Provide the [X, Y] coordinate of the cell's center where the given text is located.  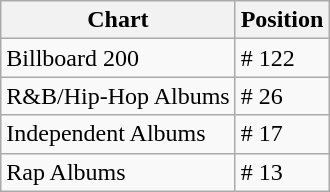
Chart [118, 20]
Independent Albums [118, 134]
# 26 [282, 96]
Billboard 200 [118, 58]
Position [282, 20]
# 122 [282, 58]
# 13 [282, 172]
R&B/Hip-Hop Albums [118, 96]
Rap Albums [118, 172]
# 17 [282, 134]
